Search for the cell housing the specified text and yield its (x, y) center coordinate. 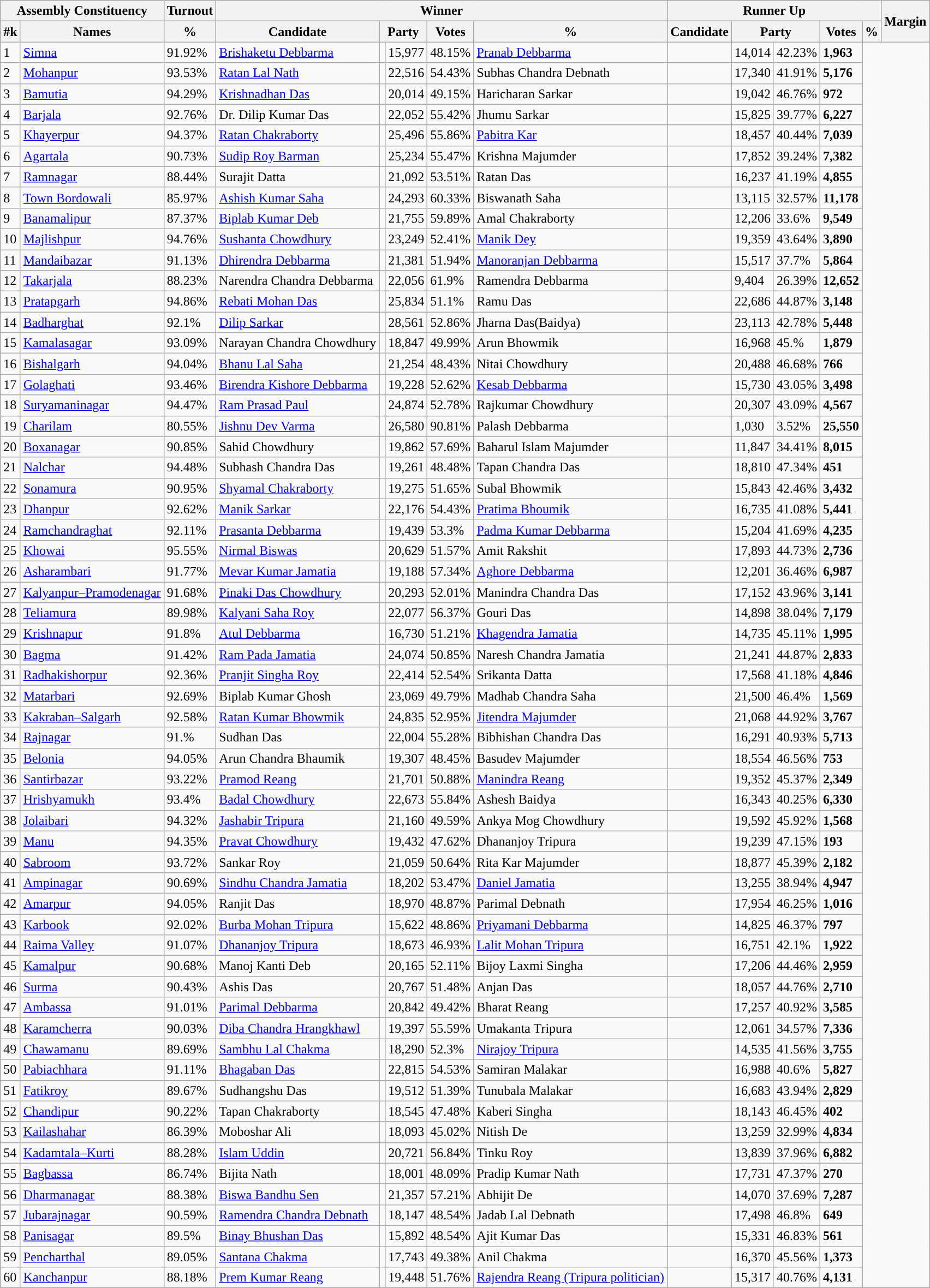
17,498 (752, 1215)
42.46% (797, 488)
Pratapgarh (92, 302)
#k (10, 32)
Manoranjan Debbarma (571, 260)
4,846 (840, 675)
Chawamanu (92, 1049)
91.% (190, 738)
18 (10, 405)
52.54% (451, 675)
46.56% (797, 758)
46 (10, 987)
93.22% (190, 779)
19 (10, 426)
Ambassa (92, 1008)
14,825 (752, 925)
52.11% (451, 966)
52.01% (451, 592)
90.22% (190, 1111)
Ramu Das (571, 302)
16,730 (406, 634)
Sambhu Lal Chakma (298, 1049)
Pratima Bhoumik (571, 509)
Haricharan Sarkar (571, 94)
6 (10, 156)
15,517 (752, 260)
Ranjit Das (298, 903)
16,237 (752, 177)
41 (10, 883)
Badharghat (92, 322)
Khagendra Jamatia (571, 634)
19,239 (752, 841)
42.23% (797, 52)
Krishnapur (92, 634)
43.64% (797, 239)
Ramendra Chandra Debnath (298, 1215)
Bagbassa (92, 1173)
Rajendra Reang (Tripura politician) (571, 1278)
44.92% (797, 717)
Majlishpur (92, 239)
18,143 (752, 1111)
24,074 (406, 655)
91.92% (190, 52)
Ajit Kumar Das (571, 1236)
3,585 (840, 1008)
20,721 (406, 1153)
90.69% (190, 883)
Subhash Chandra Das (298, 468)
20,842 (406, 1008)
Rajnagar (92, 738)
Winner (442, 11)
Ashesh Baidya (571, 800)
40.93% (797, 738)
Runner Up (774, 11)
Arun Bhowmik (571, 343)
18,673 (406, 945)
30 (10, 655)
92.76% (190, 115)
90.59% (190, 1215)
Ankya Mog Chowdhury (571, 820)
52.3% (451, 1049)
8 (10, 197)
50.88% (451, 779)
37.96% (797, 1153)
60.33% (451, 197)
15,730 (752, 385)
1,922 (840, 945)
57 (10, 1215)
Manindra Reang (571, 779)
Aghore Debbarma (571, 571)
Prasanta Debbarma (298, 530)
40.6% (797, 1070)
Bibhishan Chandra Das (571, 738)
Khowai (92, 550)
13,255 (752, 883)
Sahid Chowdhury (298, 447)
80.55% (190, 426)
Jishnu Dev Varma (298, 426)
52 (10, 1111)
89.67% (190, 1091)
16,370 (752, 1256)
Parimal Debbarma (298, 1008)
7,287 (840, 1194)
49.38% (451, 1256)
25,496 (406, 135)
5 (10, 135)
18,202 (406, 883)
24,835 (406, 717)
Khayerpur (92, 135)
53 (10, 1132)
16,968 (752, 343)
22,056 (406, 281)
40 (10, 862)
Parimal Debnath (571, 903)
22,516 (406, 73)
92.62% (190, 509)
Amal Chakraborty (571, 218)
Baharul Islam Majumder (571, 447)
Pranjit Singha Roy (298, 675)
90.73% (190, 156)
15,892 (406, 1236)
40.76% (797, 1278)
Golaghati (92, 385)
91.01% (190, 1008)
15,622 (406, 925)
85.97% (190, 197)
94.04% (190, 364)
46.37% (797, 925)
44.73% (797, 550)
Padma Kumar Debbarma (571, 530)
Margin (905, 21)
25,550 (840, 426)
13,839 (752, 1153)
19,397 (406, 1028)
Radhakishorpur (92, 675)
Pabiachhara (92, 1070)
22,176 (406, 509)
49.42% (451, 1008)
20,629 (406, 550)
Rita Kar Majumder (571, 862)
Manik Sarkar (298, 509)
46.93% (451, 945)
23,069 (406, 696)
12 (10, 281)
1,030 (752, 426)
44.46% (797, 966)
Surma (92, 987)
21,357 (406, 1194)
24,874 (406, 405)
41.18% (797, 675)
Jubarajnagar (92, 1215)
92.36% (190, 675)
Priyamani Debbarma (571, 925)
Ashis Das (298, 987)
3.52% (797, 426)
34.41% (797, 447)
12,652 (840, 281)
48.43% (451, 364)
19,188 (406, 571)
55.47% (451, 156)
20,165 (406, 966)
Sabroom (92, 862)
43.09% (797, 405)
Narendra Chandra Debbarma (298, 281)
38 (10, 820)
10 (10, 239)
94.48% (190, 468)
Pranab Debbarma (571, 52)
19,042 (752, 94)
38.94% (797, 883)
Surajit Datta (298, 177)
22,414 (406, 675)
1,995 (840, 634)
91.11% (190, 1070)
4 (10, 115)
33.6% (797, 218)
94.86% (190, 302)
Ratan Das (571, 177)
Atul Debbarma (298, 634)
25,234 (406, 156)
Ampinagar (92, 883)
41.56% (797, 1049)
Karamcherra (92, 1028)
Bishalgarh (92, 364)
Jhumu Sarkar (571, 115)
48.87% (451, 903)
Biplab Kumar Deb (298, 218)
Barjala (92, 115)
Names (92, 32)
26 (10, 571)
51.94% (451, 260)
44.76% (797, 987)
42.78% (797, 322)
18,457 (752, 135)
16,735 (752, 509)
7 (10, 177)
34.57% (797, 1028)
6,330 (840, 800)
Bagma (92, 655)
Arun Chandra Bhaumik (298, 758)
561 (840, 1236)
32 (10, 696)
48.15% (451, 52)
Biswa Bandhu Sen (298, 1194)
Anil Chakma (571, 1256)
Kanchanpur (92, 1278)
Jharna Das(Baidya) (571, 322)
Santana Chakma (298, 1256)
Nirajoy Tripura (571, 1049)
51.21% (451, 634)
45.39% (797, 862)
22 (10, 488)
57.69% (451, 447)
4,855 (840, 177)
90.81% (451, 426)
6,987 (840, 571)
43.05% (797, 385)
20,293 (406, 592)
Palash Debbarma (571, 426)
53.47% (451, 883)
17,852 (752, 156)
14,535 (752, 1049)
Dhanpur (92, 509)
21,160 (406, 820)
11,178 (840, 197)
43.94% (797, 1091)
Subal Bhowmik (571, 488)
Raima Valley (92, 945)
32.99% (797, 1132)
Binay Bhushan Das (298, 1236)
16,751 (752, 945)
55.86% (451, 135)
Nalchar (92, 468)
55 (10, 1173)
Sudip Roy Barman (298, 156)
Shyamal Chakraborty (298, 488)
5,827 (840, 1070)
Kalyanpur–Pramodenagar (92, 592)
88.23% (190, 281)
50.64% (451, 862)
45.56% (797, 1256)
Suryamaninagar (92, 405)
16,988 (752, 1070)
Pramod Reang (298, 779)
25,834 (406, 302)
17,731 (752, 1173)
56.37% (451, 613)
Ratan Chakraborty (298, 135)
21,381 (406, 260)
3,498 (840, 385)
26,580 (406, 426)
94.47% (190, 405)
Panisagar (92, 1236)
3,890 (840, 239)
55.42% (451, 115)
Mevar Kumar Jamatia (298, 571)
58 (10, 1236)
Jadab Lal Debnath (571, 1215)
48.48% (451, 468)
48.45% (451, 758)
2,833 (840, 655)
17,568 (752, 675)
55.59% (451, 1028)
Kalyani Saha Roy (298, 613)
60 (10, 1278)
402 (840, 1111)
797 (840, 925)
87.37% (190, 218)
Ashish Kumar Saha (298, 197)
6,882 (840, 1153)
91.13% (190, 260)
Anjan Das (571, 987)
1 (10, 52)
Kailashahar (92, 1132)
Karbook (92, 925)
94.29% (190, 94)
93.4% (190, 800)
7,039 (840, 135)
56.84% (451, 1153)
18,057 (752, 987)
19,359 (752, 239)
59.89% (451, 218)
51.65% (451, 488)
43 (10, 925)
28,561 (406, 322)
Manik Dey (571, 239)
Jashabir Tripura (298, 820)
56 (10, 1194)
46.83% (797, 1236)
46.68% (797, 364)
88.44% (190, 177)
14,014 (752, 52)
47.34% (797, 468)
94.32% (190, 820)
Rajkumar Chowdhury (571, 405)
15,331 (752, 1236)
2,959 (840, 966)
21,068 (752, 717)
15,825 (752, 115)
18,147 (406, 1215)
26.39% (797, 281)
3,148 (840, 302)
Matarbari (92, 696)
3,432 (840, 488)
47.48% (451, 1111)
94.76% (190, 239)
52.86% (451, 322)
13 (10, 302)
51.76% (451, 1278)
Pencharthal (92, 1256)
39.77% (797, 115)
Birendra Kishore Debbarma (298, 385)
45.11% (797, 634)
3,755 (840, 1049)
Pinaki Das Chowdhury (298, 592)
42 (10, 903)
50 (10, 1070)
Burba Mohan Tripura (298, 925)
37.7% (797, 260)
Ratan Kumar Bhowmik (298, 717)
14,898 (752, 613)
32.57% (797, 197)
2,829 (840, 1091)
Abhijit De (571, 1194)
12,061 (752, 1028)
21 (10, 468)
Moboshar Ali (298, 1132)
16,683 (752, 1091)
61.9% (451, 281)
94.35% (190, 841)
Fatikroy (92, 1091)
19,228 (406, 385)
Jitendra Majumder (571, 717)
40.25% (797, 800)
48 (10, 1028)
22,815 (406, 1070)
37 (10, 800)
2,736 (840, 550)
Dr. Dilip Kumar Das (298, 115)
47.62% (451, 841)
88.18% (190, 1278)
Mohanpur (92, 73)
Kesab Debbarma (571, 385)
Town Bordowali (92, 197)
25 (10, 550)
Kakraban–Salgarh (92, 717)
Bijoy Laxmi Singha (571, 966)
Biplab Kumar Ghosh (298, 696)
Simna (92, 52)
19,512 (406, 1091)
Lalit Mohan Tripura (571, 945)
15,317 (752, 1278)
19,448 (406, 1278)
42.1% (797, 945)
4,567 (840, 405)
Dharmanagar (92, 1194)
90.85% (190, 447)
45.% (797, 343)
15,843 (752, 488)
Ram Prasad Paul (298, 405)
1,879 (840, 343)
5,864 (840, 260)
46.76% (797, 94)
Ramnagar (92, 177)
19,592 (752, 820)
39.24% (797, 156)
Nirmal Biswas (298, 550)
88.28% (190, 1153)
20,307 (752, 405)
34 (10, 738)
14 (10, 322)
51.57% (451, 550)
41.19% (797, 177)
86.74% (190, 1173)
4,947 (840, 883)
Santirbazar (92, 779)
Brishaketu Debbarma (298, 52)
6,227 (840, 115)
45.02% (451, 1132)
24,293 (406, 197)
Jolaibari (92, 820)
18,810 (752, 468)
41.69% (797, 530)
28 (10, 613)
2 (10, 73)
55.84% (451, 800)
1,568 (840, 820)
3,767 (840, 717)
Nitish De (571, 1132)
59 (10, 1256)
15,977 (406, 52)
49.99% (451, 343)
Manindra Chandra Das (571, 592)
40.44% (797, 135)
11 (10, 260)
54 (10, 1153)
47.15% (797, 841)
Narayan Chandra Chowdhury (298, 343)
17,893 (752, 550)
22,004 (406, 738)
52.78% (451, 405)
90.03% (190, 1028)
Charilam (92, 426)
Kamalasagar (92, 343)
18,001 (406, 1173)
92.69% (190, 696)
Hrishyamukh (92, 800)
52.95% (451, 717)
55.28% (451, 738)
49 (10, 1049)
Diba Chandra Hrangkhawl (298, 1028)
94.37% (190, 135)
36 (10, 779)
12,206 (752, 218)
Prem Kumar Reang (298, 1278)
38.04% (797, 613)
21,701 (406, 779)
57.34% (451, 571)
Samiran Malakar (571, 1070)
50.85% (451, 655)
Tunubala Malakar (571, 1091)
46.4% (797, 696)
Boxanagar (92, 447)
5,713 (840, 738)
93.72% (190, 862)
9,404 (752, 281)
15,204 (752, 530)
Pabitra Kar (571, 135)
270 (840, 1173)
45 (10, 966)
92.11% (190, 530)
90.95% (190, 488)
27 (10, 592)
451 (840, 468)
20,767 (406, 987)
89.98% (190, 613)
1,569 (840, 696)
51 (10, 1091)
19,432 (406, 841)
Kadamtala–Kurti (92, 1153)
Tapan Chakraborty (298, 1111)
Tapan Chandra Das (571, 468)
40.92% (797, 1008)
Biswanath Saha (571, 197)
89.5% (190, 1236)
93.46% (190, 385)
2,349 (840, 779)
33 (10, 717)
Takarjala (92, 281)
48.86% (451, 925)
48.09% (451, 1173)
91.77% (190, 571)
Belonia (92, 758)
Agartala (92, 156)
52.62% (451, 385)
753 (840, 758)
92.58% (190, 717)
17,340 (752, 73)
Tinku Roy (571, 1153)
Ramchandraghat (92, 530)
17,152 (752, 592)
17,743 (406, 1256)
Dhirendra Debbarma (298, 260)
15 (10, 343)
Badal Chowdhury (298, 800)
12,201 (752, 571)
37.69% (797, 1194)
4,131 (840, 1278)
3 (10, 94)
Islam Uddin (298, 1153)
18,970 (406, 903)
23 (10, 509)
1,016 (840, 903)
Kaberi Singha (571, 1111)
95.55% (190, 550)
18,847 (406, 343)
Ram Pada Jamatia (298, 655)
18,877 (752, 862)
53.51% (451, 177)
Sushanta Chowdhury (298, 239)
45.37% (797, 779)
22,686 (752, 302)
23,113 (752, 322)
Manoj Kanti Deb (298, 966)
17 (10, 385)
1,963 (840, 52)
7,179 (840, 613)
92.1% (190, 322)
19,352 (752, 779)
Banamalipur (92, 218)
19,275 (406, 488)
47.37% (797, 1173)
36.46% (797, 571)
2,710 (840, 987)
14,735 (752, 634)
43.96% (797, 592)
2,182 (840, 862)
22,052 (406, 115)
51.48% (451, 987)
22,673 (406, 800)
Bamutia (92, 94)
54.53% (451, 1070)
9 (10, 218)
90.43% (190, 987)
Chandipur (92, 1111)
Bharat Reang (571, 1008)
Gouri Das (571, 613)
45.92% (797, 820)
88.38% (190, 1194)
21,500 (752, 696)
Sudhan Das (298, 738)
Amit Rakshit (571, 550)
19,862 (406, 447)
51.1% (451, 302)
5,448 (840, 322)
21,059 (406, 862)
21,241 (752, 655)
Madhab Chandra Saha (571, 696)
Sankar Roy (298, 862)
49.15% (451, 94)
89.05% (190, 1256)
Dilip Sarkar (298, 322)
Kamalpur (92, 966)
90.68% (190, 966)
Srikanta Datta (571, 675)
91.42% (190, 655)
21,092 (406, 177)
649 (840, 1215)
46.45% (797, 1111)
Bhagaban Das (298, 1070)
44 (10, 945)
Turnout (190, 11)
Daniel Jamatia (571, 883)
23,249 (406, 239)
17,206 (752, 966)
4,834 (840, 1132)
91.68% (190, 592)
Krishna Majumder (571, 156)
49.59% (451, 820)
92.02% (190, 925)
57.21% (451, 1194)
Teliamura (92, 613)
7,336 (840, 1028)
24 (10, 530)
Sudhangshu Das (298, 1091)
17,954 (752, 903)
Nitai Chowdhury (571, 364)
16,343 (752, 800)
193 (840, 841)
4,235 (840, 530)
18,545 (406, 1111)
972 (840, 94)
16 (10, 364)
19,261 (406, 468)
9,549 (840, 218)
11,847 (752, 447)
18,290 (406, 1049)
8,015 (840, 447)
Pravat Chowdhury (298, 841)
Ratan Lal Nath (298, 73)
21,755 (406, 218)
19,307 (406, 758)
Manu (92, 841)
19,439 (406, 530)
Amarpur (92, 903)
93.53% (190, 73)
31 (10, 675)
1,373 (840, 1256)
16,291 (752, 738)
41.91% (797, 73)
Mandaibazar (92, 260)
766 (840, 364)
46.25% (797, 903)
Asharambari (92, 571)
86.39% (190, 1132)
13,115 (752, 197)
Krishnadhan Das (298, 94)
Assembly Constituency (82, 11)
91.07% (190, 945)
35 (10, 758)
29 (10, 634)
89.69% (190, 1049)
20,488 (752, 364)
53.3% (451, 530)
Basudev Majumder (571, 758)
20,014 (406, 94)
41.08% (797, 509)
21,254 (406, 364)
13,259 (752, 1132)
5,441 (840, 509)
7,382 (840, 156)
Bhanu Lal Saha (298, 364)
49.79% (451, 696)
Naresh Chandra Jamatia (571, 655)
91.8% (190, 634)
Subhas Chandra Debnath (571, 73)
17,257 (752, 1008)
3,141 (840, 592)
39 (10, 841)
14,070 (752, 1194)
22,077 (406, 613)
Pradip Kumar Nath (571, 1173)
18,554 (752, 758)
Sindhu Chandra Jamatia (298, 883)
46.8% (797, 1215)
51.39% (451, 1091)
Ramendra Debbarma (571, 281)
Bijita Nath (298, 1173)
93.09% (190, 343)
47 (10, 1008)
5,176 (840, 73)
52.41% (451, 239)
18,093 (406, 1132)
Umakanta Tripura (571, 1028)
Sonamura (92, 488)
20 (10, 447)
Rebati Mohan Das (298, 302)
